From the cell containing the given text, extract its center point as (x, y) coordinate. 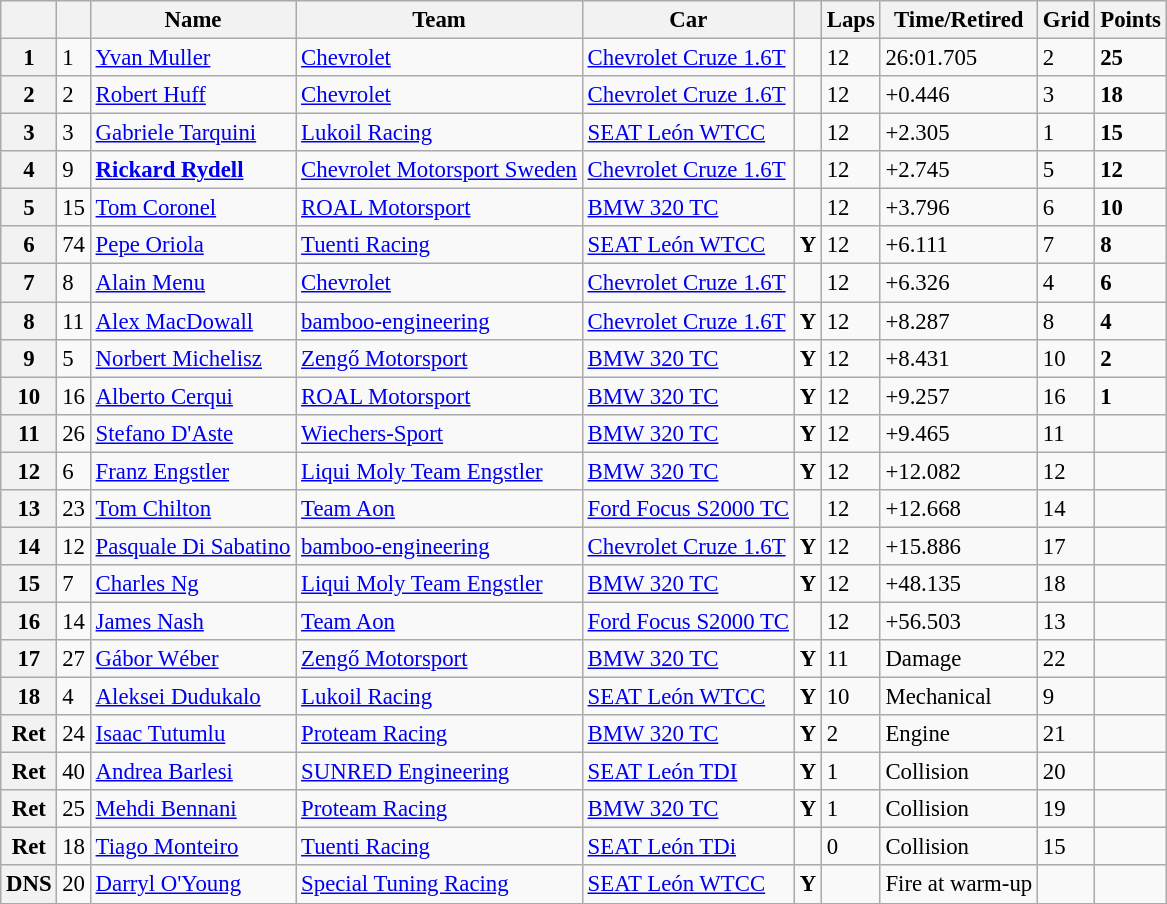
Aleksei Dudukalo (192, 697)
40 (74, 772)
+12.668 (958, 509)
Fire at warm-up (958, 885)
Norbert Michelisz (192, 358)
+6.111 (958, 245)
Time/Retired (958, 20)
Points (1130, 20)
SEAT León TDI (688, 772)
26:01.705 (958, 58)
James Nash (192, 621)
Mehdi Bennani (192, 809)
DNS (29, 885)
22 (1066, 659)
Gábor Wéber (192, 659)
27 (74, 659)
21 (1066, 734)
74 (74, 245)
SUNRED Engineering (439, 772)
26 (74, 433)
Alex MacDowall (192, 321)
Darryl O'Young (192, 885)
Pepe Oriola (192, 245)
Special Tuning Racing (439, 885)
+9.465 (958, 433)
Stefano D'Aste (192, 433)
23 (74, 509)
Mechanical (958, 697)
+8.287 (958, 321)
Andrea Barlesi (192, 772)
Name (192, 20)
Robert Huff (192, 95)
+15.886 (958, 546)
+6.326 (958, 283)
Charles Ng (192, 584)
Chevrolet Motorsport Sweden (439, 170)
+2.305 (958, 133)
+12.082 (958, 471)
0 (850, 847)
Engine (958, 734)
Tom Coronel (192, 208)
Alain Menu (192, 283)
+9.257 (958, 396)
+0.446 (958, 95)
Gabriele Tarquini (192, 133)
Tom Chilton (192, 509)
+2.745 (958, 170)
+48.135 (958, 584)
Yvan Muller (192, 58)
Rickard Rydell (192, 170)
19 (1066, 809)
Isaac Tutumlu (192, 734)
Tiago Monteiro (192, 847)
+8.431 (958, 358)
Car (688, 20)
Team (439, 20)
Grid (1066, 20)
+56.503 (958, 621)
Pasquale Di Sabatino (192, 546)
Wiechers-Sport (439, 433)
Damage (958, 659)
+3.796 (958, 208)
Alberto Cerqui (192, 396)
Laps (850, 20)
24 (74, 734)
SEAT León TDi (688, 847)
Franz Engstler (192, 471)
